Determine the [X, Y] coordinate at the center of the cell enclosing the given text.  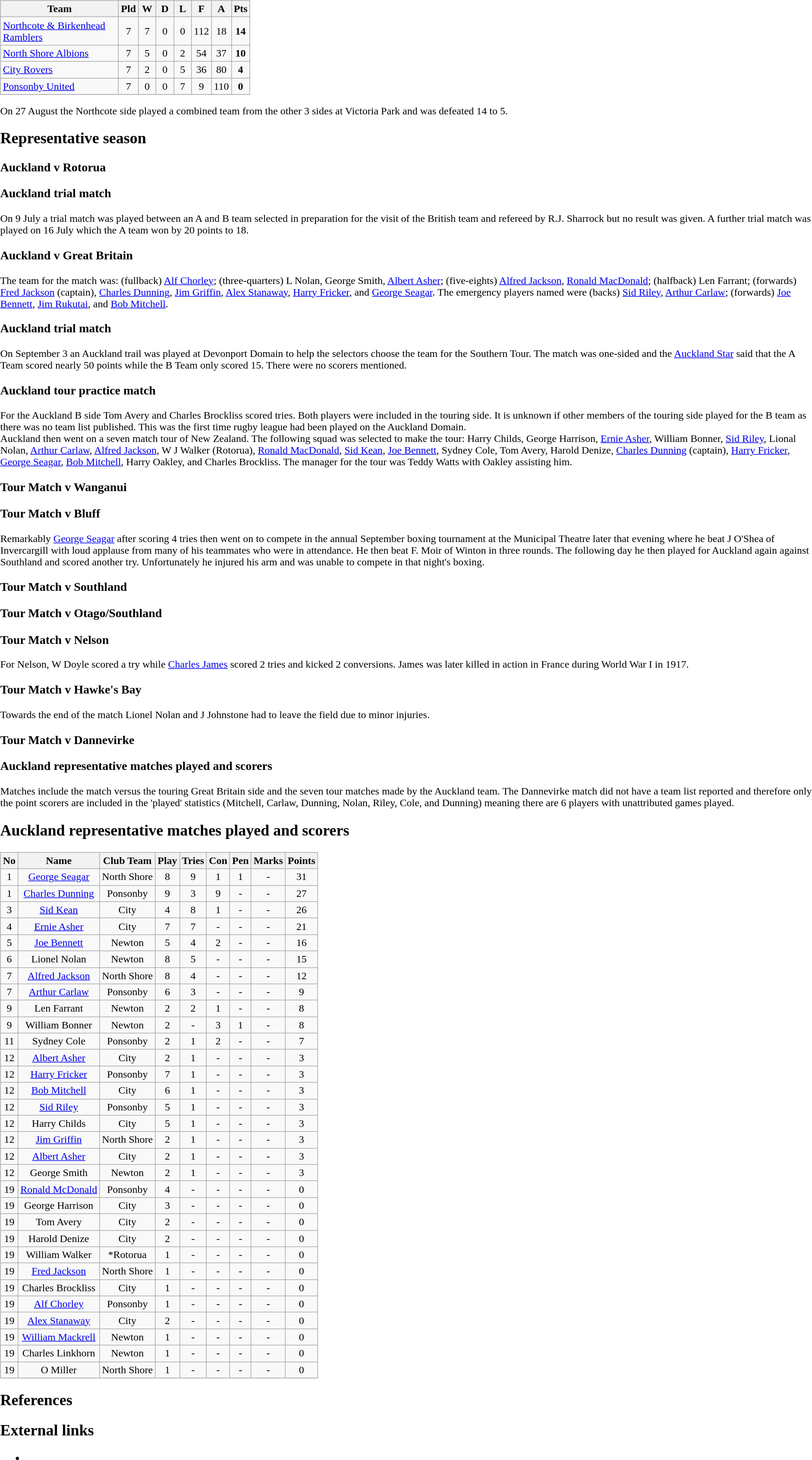
Sid Kean [59, 910]
Joe Bennett [59, 943]
Alf Chorley [59, 1304]
D [165, 9]
Harry Childs [59, 1123]
27 [301, 893]
George Smith [59, 1173]
L [183, 9]
18 [221, 31]
Tries [193, 861]
80 [221, 69]
Jim Griffin [59, 1140]
Charles Linkhorn [59, 1353]
North Shore Albions [60, 53]
Play [167, 861]
110 [221, 86]
Lionel Nolan [59, 959]
Ronald McDonald [59, 1189]
Sydney Cole [59, 1041]
14 [241, 31]
16 [301, 943]
31 [301, 877]
Con [218, 861]
Northcote & Birkenhead Ramblers [60, 31]
Arthur Carlaw [59, 992]
26 [301, 910]
Harold Denize [59, 1238]
*Rotorua [128, 1255]
O Miller [59, 1370]
Tom Avery [59, 1222]
Fred Jackson [59, 1271]
William Walker [59, 1255]
37 [221, 53]
Harry Fricker [59, 1074]
William Mackrell [59, 1337]
William Bonner [59, 1025]
Name [59, 861]
George Harrison [59, 1205]
Len Farrant [59, 1009]
Marks [268, 861]
Ernie Asher [59, 926]
Alfred Jackson [59, 976]
11 [9, 1041]
54 [201, 53]
Charles Brockliss [59, 1288]
W [148, 9]
Pen [240, 861]
21 [301, 926]
Ponsonby United [60, 86]
No [9, 861]
112 [201, 31]
Bob Mitchell [59, 1091]
George Seagar [59, 877]
Sid Riley [59, 1107]
City Rovers [60, 69]
A [221, 9]
Team [60, 9]
Club Team [128, 861]
10 [241, 53]
15 [301, 959]
F [201, 9]
Pld [129, 9]
Points [301, 861]
Charles Dunning [59, 893]
36 [201, 69]
Alex Stanaway [59, 1321]
Pts [241, 9]
